Return (x, y) of the center of cell containing provided text 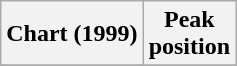
Peakposition (189, 34)
Chart (1999) (72, 34)
